Capture the cell that displays the provided text and extract its (X, Y) central coordinate. 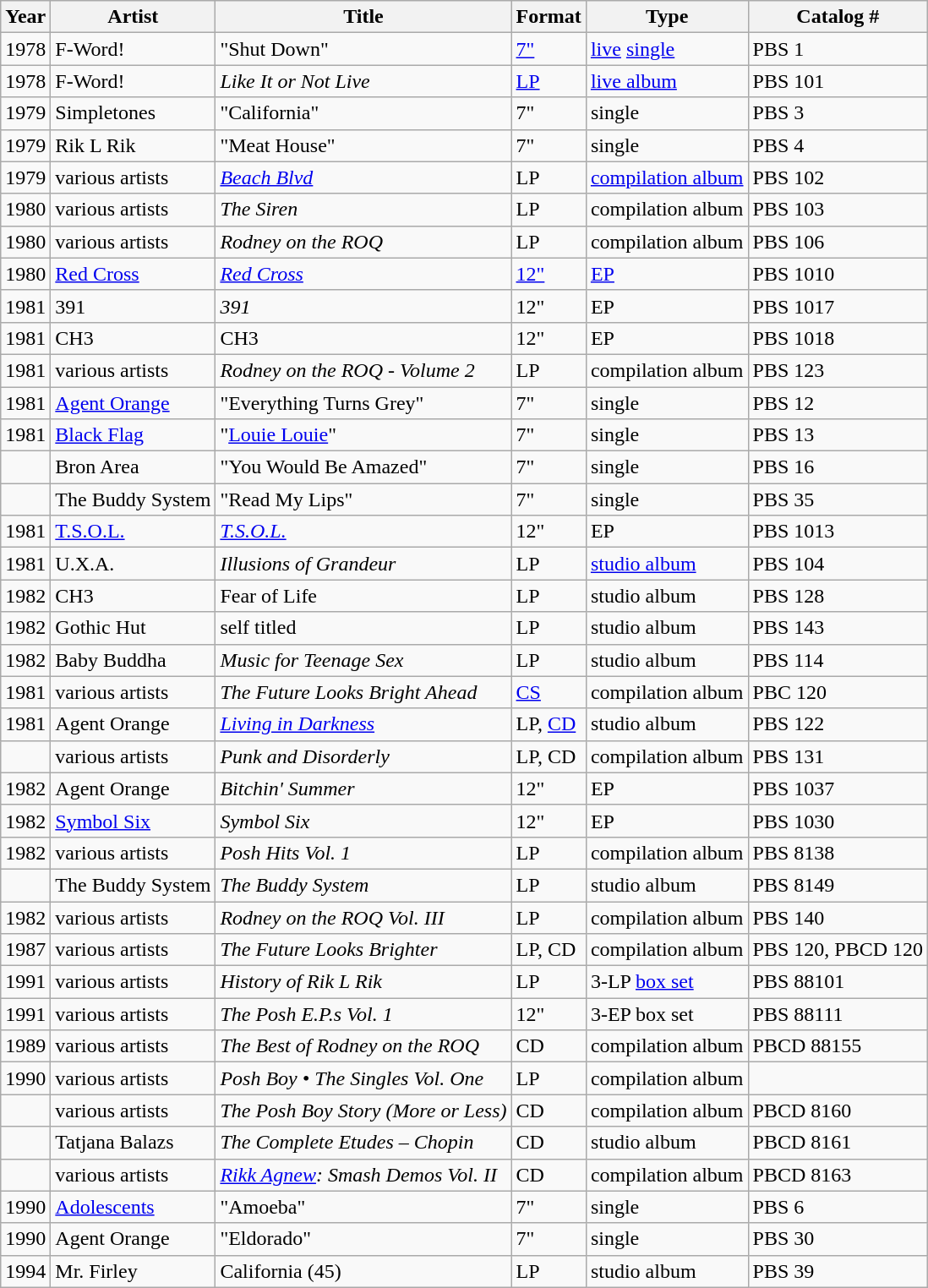
PBS 1018 (838, 338)
CS (549, 692)
PBS 88111 (838, 1014)
PBCD 8163 (838, 1175)
PBS 102 (838, 177)
Rik L Rik (134, 145)
1989 (25, 1046)
PBS 122 (838, 724)
PBS 1030 (838, 821)
"You Would Be Amazed" (363, 467)
live single (667, 49)
Living in Darkness (363, 724)
The Siren (363, 210)
PBS 8149 (838, 885)
Tatjana Balazs (134, 1143)
"California" (363, 113)
live album (667, 81)
PBS 131 (838, 756)
"Read My Lips" (363, 499)
Year (25, 17)
Posh Boy • The Singles Vol. One (363, 1078)
Bron Area (134, 467)
Rodney on the ROQ (363, 242)
PBS 123 (838, 370)
PBS 1017 (838, 306)
Illusions of Grandeur (363, 564)
1994 (25, 1271)
Catalog # (838, 17)
Music for Teenage Sex (363, 660)
Type (667, 17)
PBS 1013 (838, 532)
PBS 6 (838, 1207)
PBS 3 (838, 113)
Rodney on the ROQ Vol. III (363, 917)
U.X.A. (134, 564)
The Posh Boy Story (More or Less) (363, 1111)
The Future Looks Brighter (363, 950)
"Everything Turns Grey" (363, 403)
"Shut Down" (363, 49)
PBS 106 (838, 242)
PBCD 88155 (838, 1046)
Punk and Disorderly (363, 756)
PBS 30 (838, 1239)
PBS 104 (838, 564)
PBCD 8161 (838, 1143)
Posh Hits Vol. 1 (363, 853)
PBS 140 (838, 917)
PBS 16 (838, 467)
Mr. Firley (134, 1271)
Gothic Hut (134, 628)
The Complete Etudes – Chopin (363, 1143)
1987 (25, 950)
Title (363, 17)
Format (549, 17)
self titled (363, 628)
The Posh E.P.s Vol. 1 (363, 1014)
Rikk Agnew: Smash Demos Vol. II (363, 1175)
PBS 128 (838, 596)
Adolescents (134, 1207)
3-EP box set (667, 1014)
Fear of Life (363, 596)
PBS 8138 (838, 853)
"Meat House" (363, 145)
Beach Blvd (363, 177)
PBS 114 (838, 660)
Rodney on the ROQ - Volume 2 (363, 370)
California (45) (363, 1271)
PBS 1 (838, 49)
Like It or Not Live (363, 81)
PBC 120 (838, 692)
Baby Buddha (134, 660)
"Louie Louie" (363, 435)
Simpletones (134, 113)
PBS 35 (838, 499)
PBS 39 (838, 1271)
PBCD 8160 (838, 1111)
PBS 143 (838, 628)
3-LP box set (667, 982)
PBS 13 (838, 435)
"Amoeba" (363, 1207)
"Eldorado" (363, 1239)
PBS 88101 (838, 982)
Artist (134, 17)
The Best of Rodney on the ROQ (363, 1046)
History of Rik L Rik (363, 982)
Black Flag (134, 435)
PBS 4 (838, 145)
PBS 1010 (838, 274)
PBS 103 (838, 210)
PBS 12 (838, 403)
PBS 120, PBCD 120 (838, 950)
Bitchin' Summer (363, 789)
PBS 1037 (838, 789)
The Future Looks Bright Ahead (363, 692)
PBS 101 (838, 81)
